Determine the (X, Y) coordinate at the center of the cell enclosing the given text.  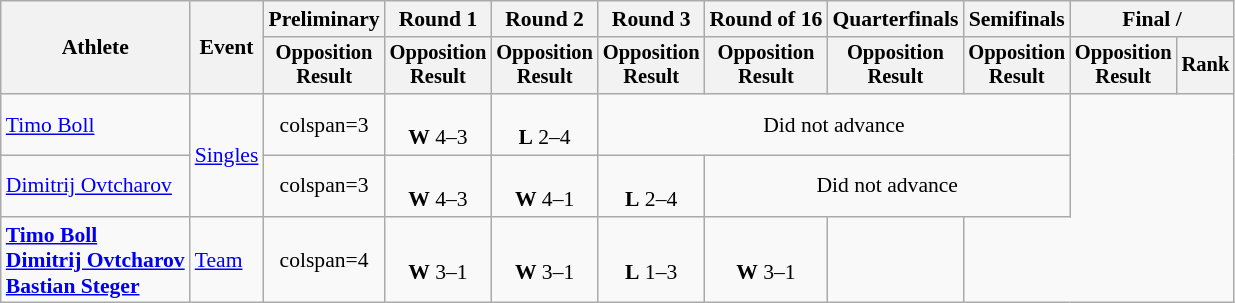
Preliminary (324, 19)
Timo Boll (96, 124)
Rank (1206, 66)
Dimitrij Ovtcharov (96, 186)
Singles (227, 155)
Final / (1152, 19)
Event (227, 48)
Quarterfinals (895, 19)
Round of 16 (766, 19)
W 4–1 (544, 186)
Semifinals (1016, 19)
Athlete (96, 48)
Round 2 (544, 19)
Round 1 (438, 19)
Round 3 (652, 19)
